Extract the (x, y) coordinate from the center of the cell holding the provided text.  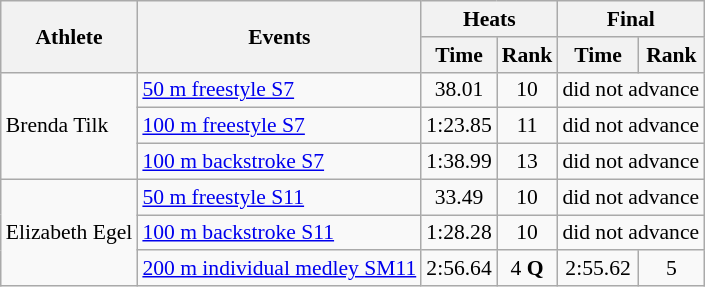
1:28.28 (458, 233)
50 m freestyle S11 (279, 197)
50 m freestyle S7 (279, 90)
13 (528, 162)
11 (528, 126)
Events (279, 36)
4 Q (528, 269)
Heats (489, 19)
2:55.62 (598, 269)
100 m freestyle S7 (279, 126)
200 m individual medley SM11 (279, 269)
5 (672, 269)
Final (630, 19)
100 m backstroke S7 (279, 162)
Athlete (70, 36)
Elizabeth Egel (70, 232)
38.01 (458, 90)
100 m backstroke S11 (279, 233)
Brenda Tilk (70, 126)
1:38.99 (458, 162)
2:56.64 (458, 269)
1:23.85 (458, 126)
33.49 (458, 197)
